Extract the (X, Y) coordinate from the center of the cell holding the provided text.  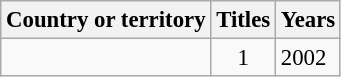
1 (244, 58)
Country or territory (106, 20)
2002 (308, 58)
Years (308, 20)
Titles (244, 20)
